Determine the (X, Y) coordinate at the center of the cell enclosing the given text.  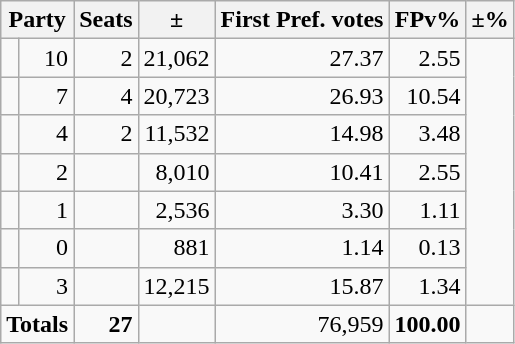
76,959 (302, 324)
881 (176, 248)
First Pref. votes (302, 20)
21,062 (176, 58)
Party (38, 20)
0.13 (428, 248)
Seats (106, 20)
100.00 (428, 324)
2,536 (176, 210)
10.54 (428, 96)
7 (46, 96)
10 (46, 58)
27.37 (302, 58)
3.48 (428, 134)
± (176, 20)
20,723 (176, 96)
3 (46, 286)
Totals (38, 324)
10.41 (302, 172)
FPv% (428, 20)
12,215 (176, 286)
±% (490, 20)
14.98 (302, 134)
15.87 (302, 286)
27 (106, 324)
1 (46, 210)
1.11 (428, 210)
8,010 (176, 172)
3.30 (302, 210)
0 (46, 248)
26.93 (302, 96)
1.34 (428, 286)
1.14 (302, 248)
11,532 (176, 134)
